Identify which cell holds the provided text, then report its [x, y] central coordinate. 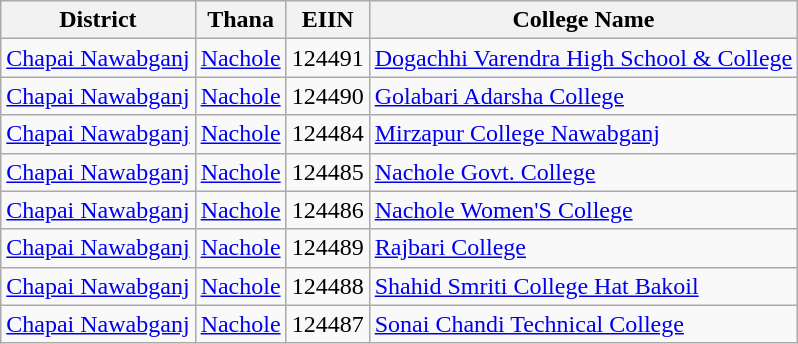
Dogachhi Varendra High School & College [584, 58]
124489 [328, 248]
124484 [328, 134]
District [98, 20]
Nachole Govt. College [584, 172]
124491 [328, 58]
Rajbari College [584, 248]
124486 [328, 210]
EIIN [328, 20]
124490 [328, 96]
Golabari Adarsha College [584, 96]
124488 [328, 286]
Mirzapur College Nawabganj [584, 134]
124485 [328, 172]
Shahid Smriti College Hat Bakoil [584, 286]
Sonai Chandi Technical College [584, 324]
College Name [584, 20]
Thana [240, 20]
124487 [328, 324]
Nachole Women'S College [584, 210]
